Extract the (x, y) coordinate from the center of the cell holding the provided text.  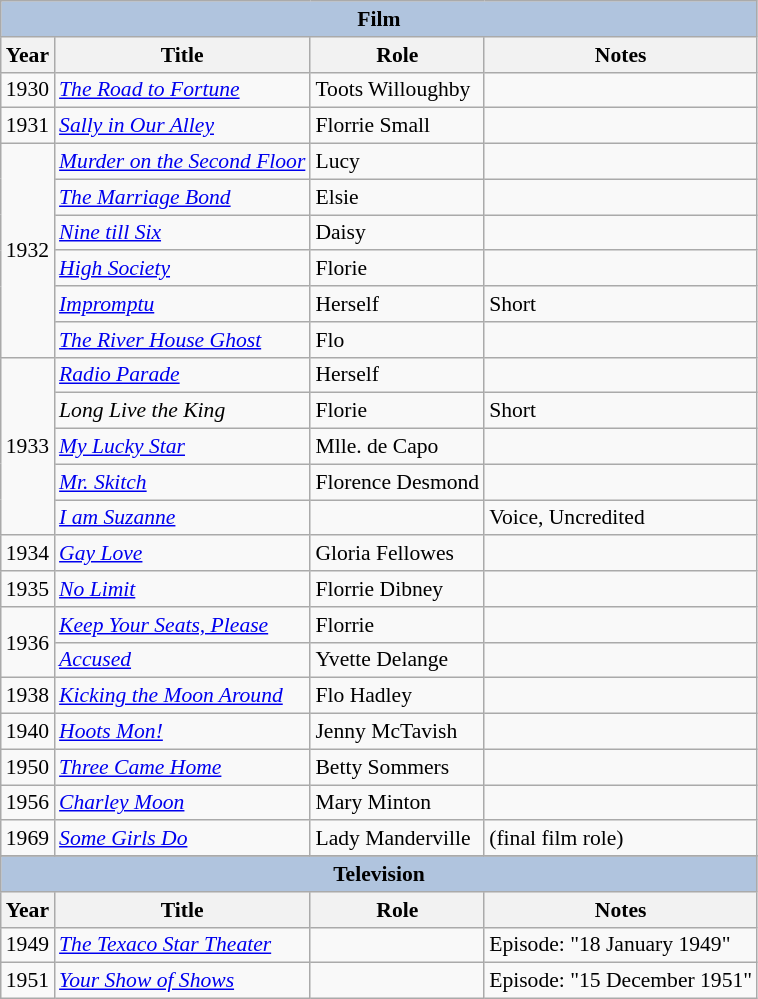
Elsie (397, 197)
Radio Parade (182, 375)
1969 (28, 839)
Mary Minton (397, 803)
Yvette Delange (397, 660)
(final film role) (620, 839)
Hoots Mon! (182, 732)
The Road to Fortune (182, 90)
1934 (28, 554)
Lady Manderville (397, 839)
Gloria Fellowes (397, 554)
Sally in Our Alley (182, 126)
No Limit (182, 589)
Film (379, 19)
The Texaco Star Theater (182, 945)
Episode: "15 December 1951" (620, 981)
Kicking the Moon Around (182, 696)
Gay Love (182, 554)
Toots Willoughby (397, 90)
Lucy (397, 162)
My Lucky Star (182, 447)
I am Suzanne (182, 518)
1932 (28, 251)
The River House Ghost (182, 340)
Florrie Small (397, 126)
1930 (28, 90)
Three Came Home (182, 767)
1940 (28, 732)
Flo Hadley (397, 696)
The Marriage Bond (182, 197)
Mr. Skitch (182, 482)
1956 (28, 803)
1938 (28, 696)
Episode: "18 January 1949" (620, 945)
Impromptu (182, 304)
1935 (28, 589)
Florrie (397, 625)
Some Girls Do (182, 839)
Nine till Six (182, 233)
Florrie Dibney (397, 589)
1950 (28, 767)
Mlle. de Capo (397, 447)
Florence Desmond (397, 482)
1951 (28, 981)
Jenny McTavish (397, 732)
Charley Moon (182, 803)
Long Live the King (182, 411)
Daisy (397, 233)
Accused (182, 660)
1933 (28, 446)
1949 (28, 945)
1936 (28, 642)
Flo (397, 340)
Murder on the Second Floor (182, 162)
High Society (182, 269)
Television (379, 874)
Voice, Uncredited (620, 518)
Betty Sommers (397, 767)
1931 (28, 126)
Your Show of Shows (182, 981)
Keep Your Seats, Please (182, 625)
